Return [X, Y] of the center of cell containing provided text 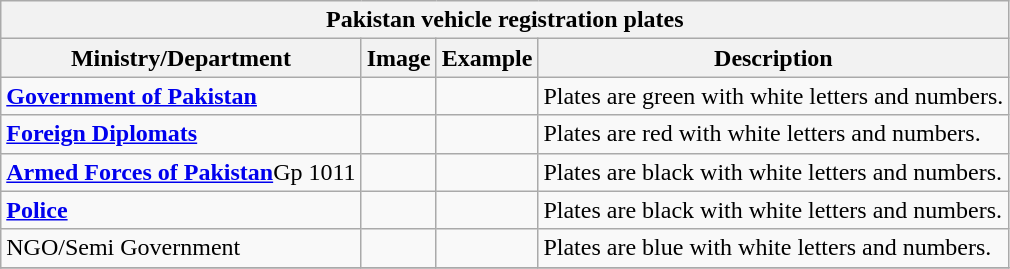
Plates are red with white letters and numbers. [774, 134]
Armed Forces of PakistanGp 1011 [181, 172]
Plates are blue with white letters and numbers. [774, 248]
Description [774, 58]
NGO/Semi Government [181, 248]
Foreign Diplomats [181, 134]
Plates are green with white letters and numbers. [774, 96]
Government of Pakistan [181, 96]
Example [487, 58]
Pakistan vehicle registration plates [505, 20]
Image [398, 58]
Ministry/Department [181, 58]
Police [181, 210]
